Capture the cell that displays the provided text and extract its [x, y] central coordinate. 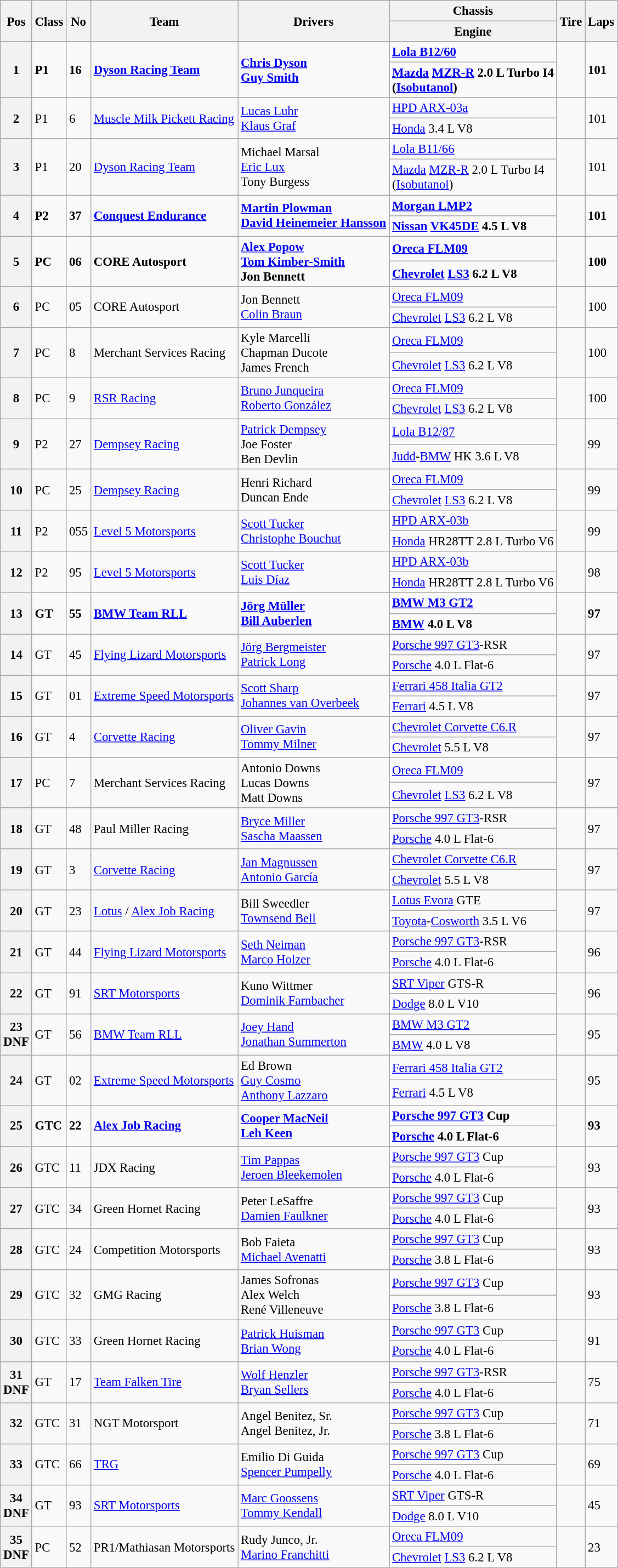
75 [601, 1382]
05 [79, 307]
Bryce Miller Sascha Maassen [314, 829]
Martin Plowman David Heinemeier Hansson [314, 216]
5 [16, 261]
Lucas Luhr Klaus Graf [314, 118]
TRG [164, 1464]
Pos [16, 21]
Lola B12/87 [473, 431]
Laps [601, 21]
Team Falken Tire [164, 1382]
Toyota-Cosworth 3.5 L V6 [473, 921]
Seth Neiman Marco Holzer [314, 953]
Judd-BMW HK 3.6 L V8 [473, 457]
Antonio Downs Lucas Downs Matt Downs [314, 783]
Chassis [473, 11]
10 [16, 490]
HPD ARX-03a [473, 108]
Marc Goossens Tommy Kendall [314, 1506]
69 [601, 1464]
Peter LeSaffre Damien Faulkner [314, 1208]
Bruno Junqueira Roberto González [314, 398]
Alex Job Racing [164, 1126]
2 [16, 118]
RSR Racing [164, 398]
Bob Faieta Michael Avenatti [314, 1250]
Paul Miller Racing [164, 829]
GMG Racing [164, 1295]
34DNF [16, 1506]
Bill Sweedler Townsend Bell [314, 911]
Wolf Henzler Bryan Sellers [314, 1382]
Jörg Bergmeister Patrick Long [314, 654]
055 [79, 531]
26 [16, 1167]
18 [16, 829]
21 [16, 953]
Kuno Wittmer Dominik Farnbacher [314, 993]
71 [601, 1423]
52 [79, 1547]
Jon Bennett Colin Braun [314, 307]
Class [49, 21]
Scott Sharp Johannes van Overbeek [314, 696]
Michael Marsal Eric Lux Tony Burgess [314, 167]
NGT Motorsport [164, 1423]
Scott Tucker Luis Díaz [314, 572]
Patrick Huisman Brian Wong [314, 1341]
28 [16, 1250]
Honda 3.4 L V8 [473, 129]
Muscle Milk Pickett Racing [164, 118]
Angel Benitez, Sr. Angel Benitez, Jr. [314, 1423]
PR1/Mathiasan Motorsports [164, 1547]
15 [16, 696]
Lotus Evora GTE [473, 900]
Oliver Gavin Tommy Milner [314, 737]
Kyle Marcelli Chapman Ducote James French [314, 353]
Lola B11/66 [473, 150]
31DNF [16, 1382]
No [79, 21]
23DNF [16, 1035]
Cooper MacNeil Leh Keen [314, 1126]
Nissan VK45DE 4.5 L V8 [473, 226]
Emilio Di Guida Spencer Pumpelly [314, 1464]
13 [16, 614]
Henri Richard Duncan Ende [314, 490]
30 [16, 1341]
James Sofronas Alex Welch René Villeneuve [314, 1295]
Jörg Müller Bill Auberlen [314, 614]
35DNF [16, 1547]
1 [16, 70]
Engine [473, 32]
34 [79, 1208]
02 [79, 1080]
Patrick Dempsey Joe Foster Ben Devlin [314, 444]
44 [79, 953]
Rudy Junco, Jr. Marino Franchitti [314, 1547]
Morgan LMP2 [473, 206]
56 [79, 1035]
66 [79, 1464]
06 [79, 261]
Lotus / Alex Job Racing [164, 911]
Drivers [314, 21]
19 [16, 869]
Conquest Endurance [164, 216]
55 [79, 614]
48 [79, 829]
Joey Hand Jonathan Summerton [314, 1035]
Tire [571, 21]
JDX Racing [164, 1167]
Tim Pappas Jeroen Bleekemolen [314, 1167]
Jan Magnussen Antonio García [314, 869]
Ed Brown Guy Cosmo Anthony Lazzaro [314, 1080]
29 [16, 1295]
14 [16, 654]
37 [79, 216]
Scott Tucker Christophe Bouchut [314, 531]
Lola B12/60 [473, 52]
12 [16, 572]
31 [79, 1423]
Team [164, 21]
Chris Dyson Guy Smith [314, 70]
98 [601, 572]
Competition Motorsports [164, 1250]
Alex Popow Tom Kimber-Smith Jon Bennett [314, 261]
01 [79, 696]
